Determine the (X, Y) coordinate at the center of the cell enclosing the given text.  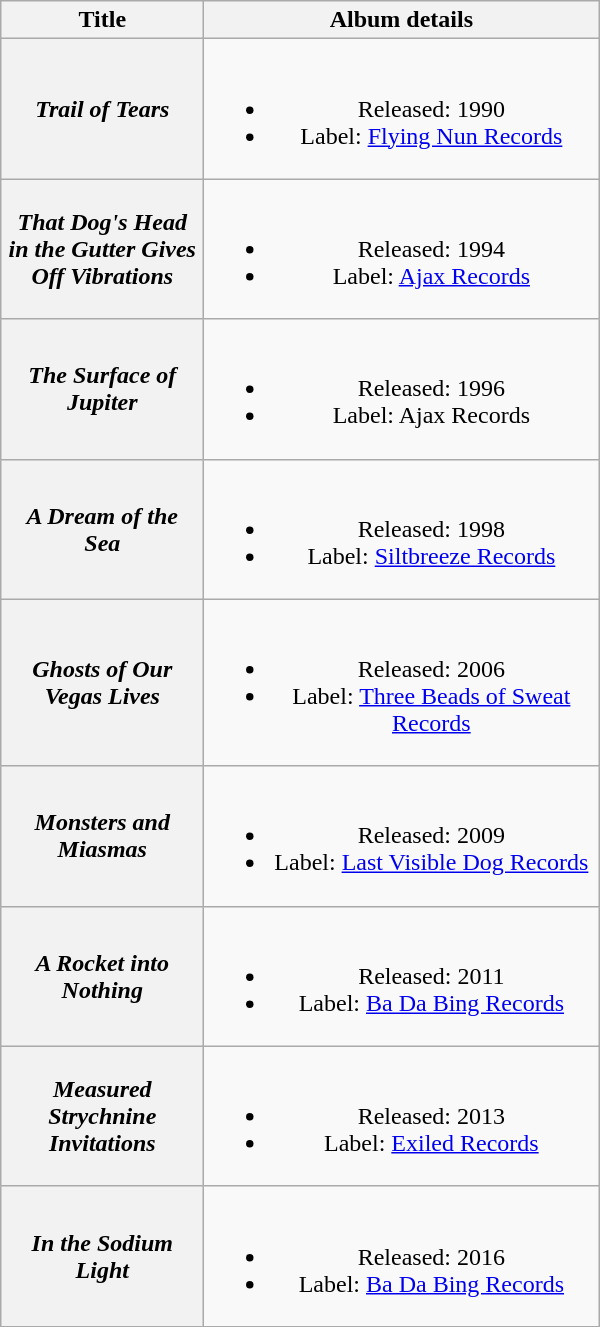
A Dream of the Sea (102, 529)
That Dog's Head in the Gutter Gives Off Vibrations (102, 249)
Title (102, 20)
Released: 2011Label: Ba Da Bing Records (402, 976)
Released: 1996Label: Ajax Records (402, 389)
Released: 1998Label: Siltbreeze Records (402, 529)
Released: 1990Label: Flying Nun Records (402, 109)
Ghosts of Our Vegas Lives (102, 682)
Trail of Tears (102, 109)
Released: 2013Label: Exiled Records (402, 1116)
Monsters and Miasmas (102, 836)
Released: 2009Label: Last Visible Dog Records (402, 836)
Released: 2016Label: Ba Da Bing Records (402, 1256)
The Surface of Jupiter (102, 389)
Released: 1994Label: Ajax Records (402, 249)
Measured Strychnine Invitations (102, 1116)
Released: 2006Label: Three Beads of Sweat Records (402, 682)
A Rocket into Nothing (102, 976)
In the Sodium Light (102, 1256)
Album details (402, 20)
